Scan for the cell matching the given text and deliver its (X, Y) coordinate at center. 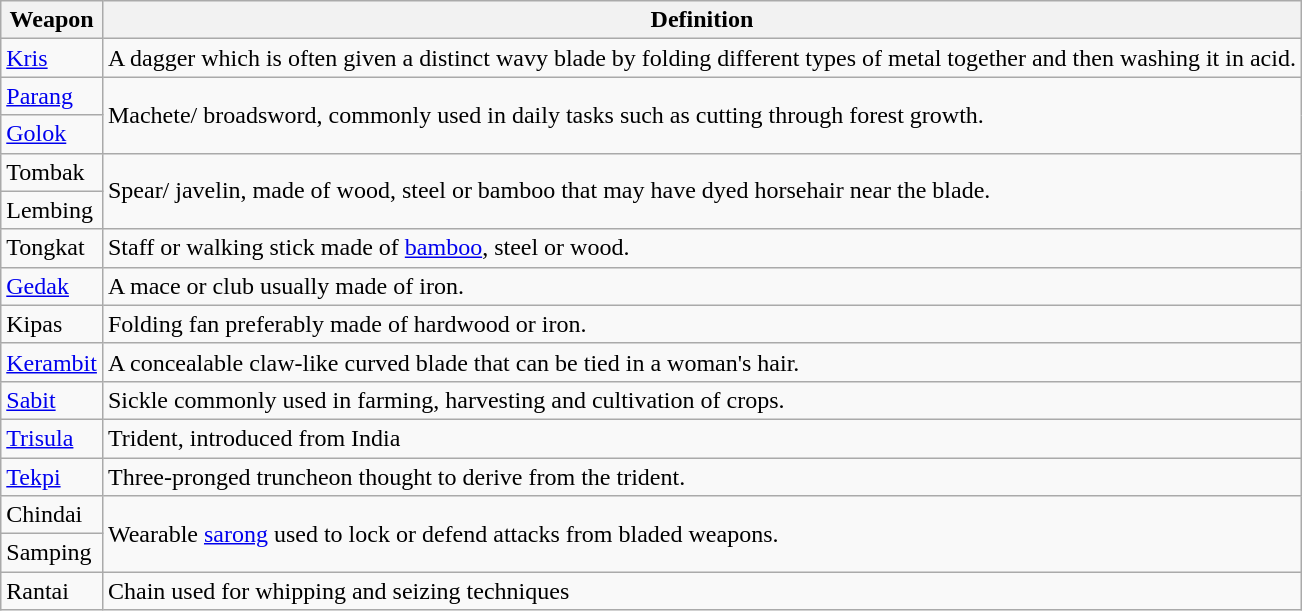
Weapon (52, 20)
Tongkat (52, 248)
Tekpi (52, 477)
A concealable claw-like curved blade that can be tied in a woman's hair. (702, 362)
Kerambit (52, 362)
Sabit (52, 400)
Spear/ javelin, made of wood, steel or bamboo that may have dyed horsehair near the blade. (702, 191)
Kris (52, 58)
Samping (52, 553)
Lembing (52, 210)
Kipas (52, 324)
Wearable sarong used to lock or defend attacks from bladed weapons. (702, 534)
A dagger which is often given a distinct wavy blade by folding different types of metal together and then washing it in acid. (702, 58)
A mace or club usually made of iron. (702, 286)
Golok (52, 134)
Parang (52, 96)
Folding fan preferably made of hardwood or iron. (702, 324)
Sickle commonly used in farming, harvesting and cultivation of crops. (702, 400)
Three-pronged truncheon thought to derive from the trident. (702, 477)
Machete/ broadsword, commonly used in daily tasks such as cutting through forest growth. (702, 115)
Definition (702, 20)
Chain used for whipping and seizing techniques (702, 591)
Rantai (52, 591)
Staff or walking stick made of bamboo, steel or wood. (702, 248)
Trident, introduced from India (702, 438)
Gedak (52, 286)
Chindai (52, 515)
Trisula (52, 438)
Tombak (52, 172)
